Pinpoint the cell where the given text exists, returning its (x, y) midpoint coordinate. 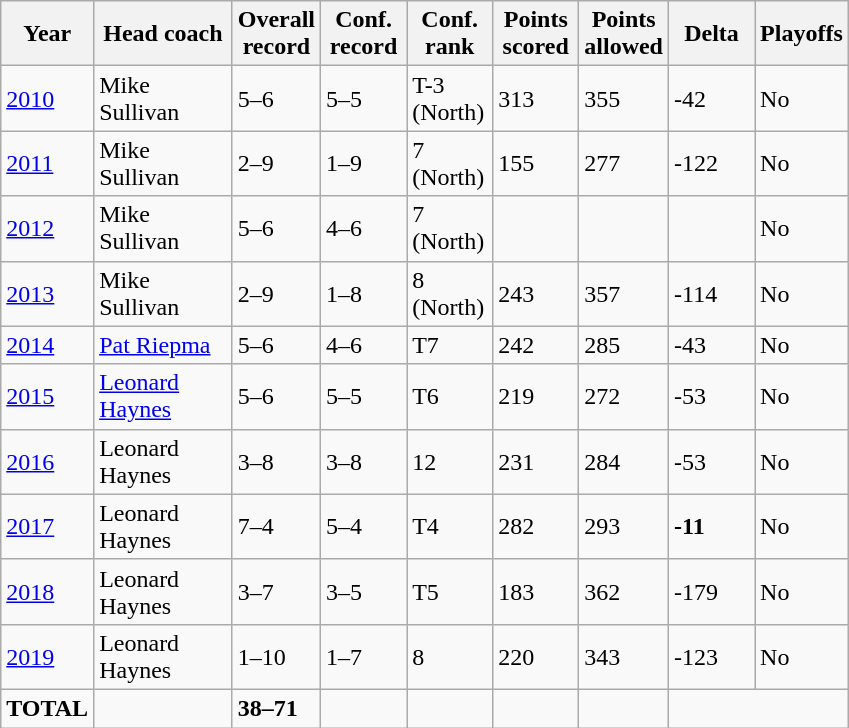
243 (536, 294)
220 (536, 656)
2010 (48, 98)
282 (536, 526)
Points scored (536, 34)
Head coach (164, 34)
-122 (712, 164)
285 (624, 345)
-42 (712, 98)
313 (536, 98)
12 (450, 462)
T6 (450, 396)
TOTAL (48, 708)
-123 (712, 656)
7–4 (276, 526)
277 (624, 164)
2016 (48, 462)
219 (536, 396)
5–4 (364, 526)
Year (48, 34)
272 (624, 396)
231 (536, 462)
2018 (48, 592)
284 (624, 462)
-43 (712, 345)
T4 (450, 526)
2015 (48, 396)
Playoffs (802, 34)
Overall record (276, 34)
T7 (450, 345)
Points allowed (624, 34)
1–10 (276, 656)
343 (624, 656)
Pat Riepma (164, 345)
38–71 (276, 708)
355 (624, 98)
8 (North) (450, 294)
2011 (48, 164)
1–9 (364, 164)
3–7 (276, 592)
Delta (712, 34)
-179 (712, 592)
293 (624, 526)
2013 (48, 294)
1–7 (364, 656)
3–5 (364, 592)
8 (450, 656)
362 (624, 592)
T5 (450, 592)
242 (536, 345)
Conf. record (364, 34)
2012 (48, 228)
-114 (712, 294)
155 (536, 164)
2019 (48, 656)
2014 (48, 345)
1–8 (364, 294)
T-3 (North) (450, 98)
Conf. rank (450, 34)
183 (536, 592)
357 (624, 294)
2017 (48, 526)
-11 (712, 526)
